Identify which cell holds the provided text, then report its (X, Y) central coordinate. 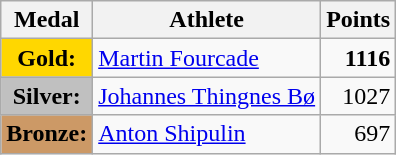
697 (358, 134)
1116 (358, 58)
Medal (47, 20)
Johannes Thingnes Bø (207, 96)
Gold: (47, 58)
Anton Shipulin (207, 134)
1027 (358, 96)
Bronze: (47, 134)
Points (358, 20)
Martin Fourcade (207, 58)
Silver: (47, 96)
Athlete (207, 20)
